Identify which cell holds the provided text, then report its (X, Y) central coordinate. 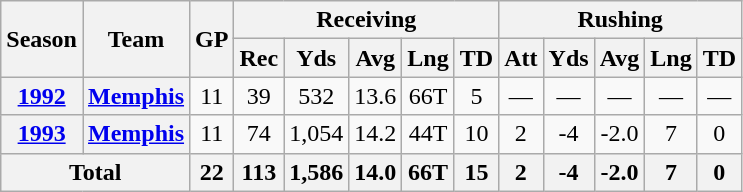
15 (476, 172)
Season (42, 39)
1992 (42, 96)
1,054 (316, 134)
14.0 (376, 172)
10 (476, 134)
GP (212, 39)
113 (259, 172)
Rushing (620, 20)
13.6 (376, 96)
14.2 (376, 134)
1993 (42, 134)
Att (521, 58)
Rec (259, 58)
39 (259, 96)
1,586 (316, 172)
Receiving (366, 20)
74 (259, 134)
532 (316, 96)
44T (428, 134)
22 (212, 172)
5 (476, 96)
Team (136, 39)
Total (96, 172)
